Detect which cell encompasses the target text, then output its [x, y] center coordinate. 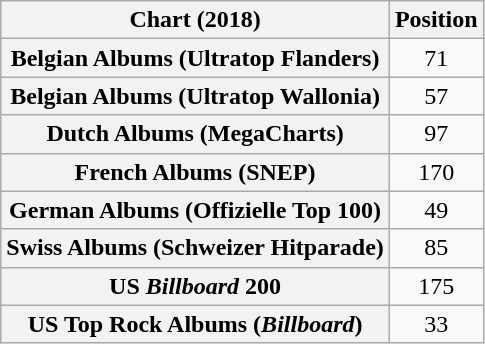
Belgian Albums (Ultratop Flanders) [196, 58]
71 [436, 58]
French Albums (SNEP) [196, 172]
85 [436, 248]
Position [436, 20]
97 [436, 134]
175 [436, 286]
33 [436, 324]
US Top Rock Albums (Billboard) [196, 324]
Swiss Albums (Schweizer Hitparade) [196, 248]
Belgian Albums (Ultratop Wallonia) [196, 96]
Chart (2018) [196, 20]
57 [436, 96]
Dutch Albums (MegaCharts) [196, 134]
US Billboard 200 [196, 286]
49 [436, 210]
German Albums (Offizielle Top 100) [196, 210]
170 [436, 172]
